Return [X, Y] of the center of cell containing provided text 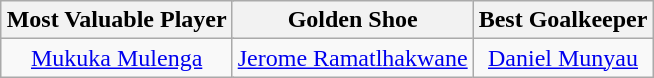
Daniel Munyau [563, 58]
Golden Shoe [352, 20]
Jerome Ramatlhakwane [352, 58]
Best Goalkeeper [563, 20]
Mukuka Mulenga [116, 58]
Most Valuable Player [116, 20]
